Locate the cell with the specified text and output its [x, y] center coordinate. 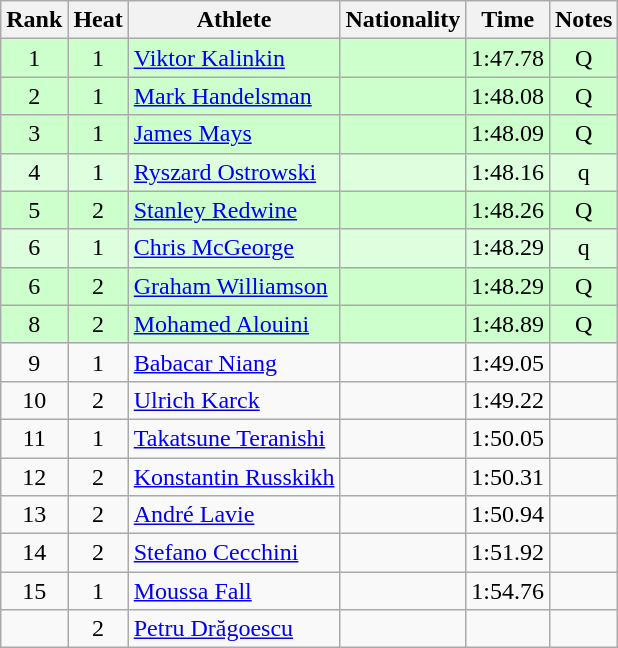
1:50.31 [508, 477]
1:50.05 [508, 438]
1:49.22 [508, 400]
1:48.09 [508, 134]
4 [34, 172]
Takatsune Teranishi [234, 438]
1:54.76 [508, 591]
Ulrich Karck [234, 400]
Stefano Cecchini [234, 553]
1:47.78 [508, 58]
Petru Drăgoescu [234, 629]
Viktor Kalinkin [234, 58]
1:48.16 [508, 172]
3 [34, 134]
Heat [98, 20]
Mark Handelsman [234, 96]
8 [34, 324]
11 [34, 438]
5 [34, 210]
9 [34, 362]
1:48.08 [508, 96]
1:49.05 [508, 362]
14 [34, 553]
Moussa Fall [234, 591]
Chris McGeorge [234, 248]
15 [34, 591]
Mohamed Alouini [234, 324]
Athlete [234, 20]
Time [508, 20]
Nationality [403, 20]
Notes [583, 20]
12 [34, 477]
13 [34, 515]
Graham Williamson [234, 286]
Konstantin Russkikh [234, 477]
Stanley Redwine [234, 210]
1:51.92 [508, 553]
Babacar Niang [234, 362]
Rank [34, 20]
10 [34, 400]
1:50.94 [508, 515]
André Lavie [234, 515]
Ryszard Ostrowski [234, 172]
1:48.89 [508, 324]
1:48.26 [508, 210]
James Mays [234, 134]
